Determine the (X, Y) coordinate at the center of the cell enclosing the given text.  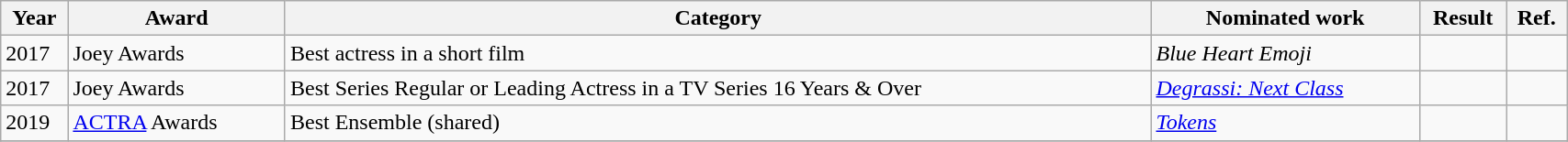
Category (717, 18)
Nominated work (1285, 18)
Best actress in a short film (717, 53)
Ref. (1537, 18)
Best Ensemble (shared) (717, 123)
ACTRA Awards (176, 123)
Result (1462, 18)
Blue Heart Emoji (1285, 53)
Year (35, 18)
Award (176, 18)
Degrassi: Next Class (1285, 88)
Tokens (1285, 123)
2019 (35, 123)
Best Series Regular or Leading Actress in a TV Series 16 Years & Over (717, 88)
